Determine the (x, y) coordinate at the center of the cell enclosing the given text.  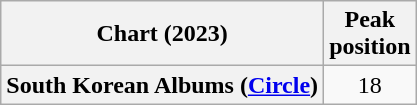
18 (370, 85)
Chart (2023) (162, 34)
Peakposition (370, 34)
South Korean Albums (Circle) (162, 85)
